Locate the cell with the specified text and output its [X, Y] center coordinate. 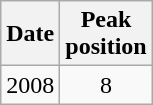
8 [106, 85]
Date [30, 34]
Peakposition [106, 34]
2008 [30, 85]
